Scan for the cell matching the given text and deliver its [x, y] coordinate at center. 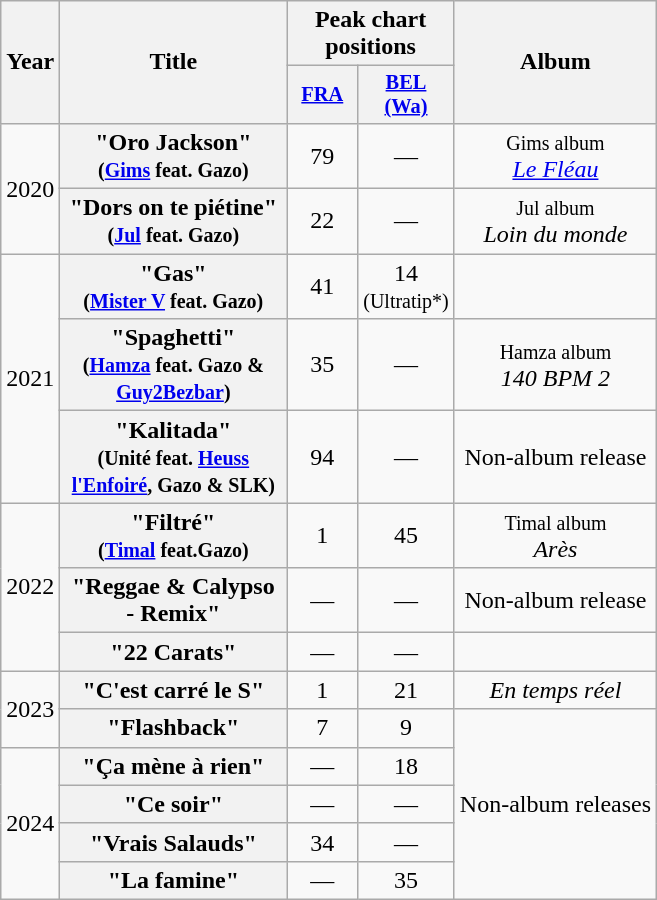
"Reggae & Calypso - Remix" [174, 600]
2023 [30, 709]
2020 [30, 188]
Timal albumArès [555, 536]
9 [406, 728]
"Kalitada"(Unité feat. Heuss l'Enfoiré, Gazo & SLK) [174, 457]
"Gas"(Mister V feat. Gazo) [174, 286]
94 [322, 457]
Title [174, 62]
BEL(Wa) [406, 95]
"Spaghetti"(Hamza feat. Gazo & Guy2Bezbar) [174, 365]
"La famine" [174, 880]
41 [322, 286]
2022 [30, 587]
"22 Carats" [174, 652]
"C'est carré le S" [174, 690]
2021 [30, 378]
"Filtré"(Timal feat.Gazo) [174, 536]
Non-album releases [555, 804]
79 [322, 156]
Peak chart positions [370, 34]
Hamza album140 BPM 2 [555, 365]
18 [406, 766]
Album [555, 62]
Gims albumLe Fléau [555, 156]
En temps réel [555, 690]
"Ce soir" [174, 804]
34 [322, 842]
"Ça mène à rien" [174, 766]
22 [322, 222]
"Vrais Salauds" [174, 842]
2024 [30, 823]
"Oro Jackson"(Gims feat. Gazo) [174, 156]
21 [406, 690]
Jul albumLoin du monde [555, 222]
Year [30, 62]
"Flashback" [174, 728]
45 [406, 536]
"Dors on te piétine"(Jul feat. Gazo) [174, 222]
FRA [322, 95]
14(Ultratip*) [406, 286]
7 [322, 728]
